Output the [x, y] coordinate of the center of the cell containing the given text.  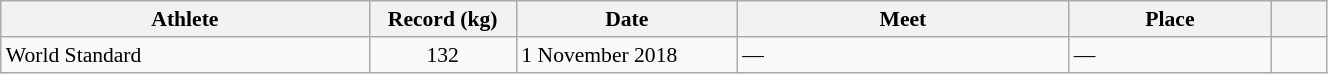
1 November 2018 [626, 55]
World Standard [185, 55]
Meet [902, 19]
Athlete [185, 19]
Date [626, 19]
Record (kg) [442, 19]
132 [442, 55]
Place [1170, 19]
